Capture the cell that displays the provided text and extract its [x, y] central coordinate. 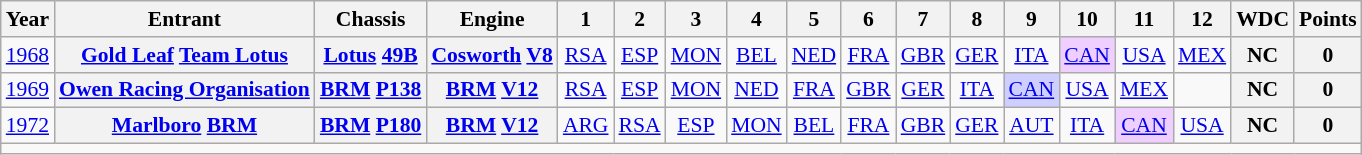
4 [756, 19]
12 [1202, 19]
Cosworth V8 [492, 55]
1968 [28, 55]
8 [976, 19]
Year [28, 19]
7 [924, 19]
3 [696, 19]
1969 [28, 90]
ARG [586, 126]
6 [868, 19]
Lotus 49B [370, 55]
AUT [1032, 126]
11 [1144, 19]
Entrant [184, 19]
Gold Leaf Team Lotus [184, 55]
1972 [28, 126]
Chassis [370, 19]
1 [586, 19]
BRM P180 [370, 126]
Marlboro BRM [184, 126]
Owen Racing Organisation [184, 90]
5 [814, 19]
Points [1328, 19]
9 [1032, 19]
2 [640, 19]
Engine [492, 19]
10 [1087, 19]
BRM P138 [370, 90]
WDC [1262, 19]
